Find where the given text appears and provide that cell's center as (X, Y) coordinate. 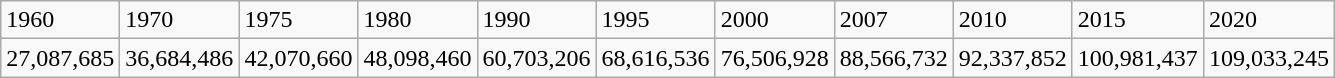
2020 (1268, 20)
68,616,536 (656, 58)
2010 (1012, 20)
1960 (60, 20)
48,098,460 (418, 58)
92,337,852 (1012, 58)
2015 (1138, 20)
27,087,685 (60, 58)
1990 (536, 20)
100,981,437 (1138, 58)
88,566,732 (894, 58)
76,506,928 (774, 58)
109,033,245 (1268, 58)
36,684,486 (180, 58)
1980 (418, 20)
1970 (180, 20)
2007 (894, 20)
2000 (774, 20)
1975 (298, 20)
1995 (656, 20)
42,070,660 (298, 58)
60,703,206 (536, 58)
